Scan for the cell matching the given text and deliver its (x, y) coordinate at center. 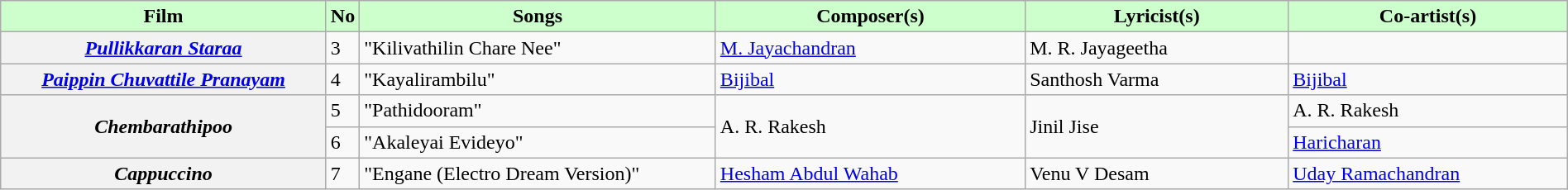
M. R. Jayageetha (1157, 48)
Haricharan (1428, 142)
Jinil Jise (1157, 126)
"Akaleyai Evideyo" (538, 142)
Chembarathipoo (164, 126)
Paippin Chuvattile Pranayam (164, 79)
4 (342, 79)
Composer(s) (870, 17)
Co-artist(s) (1428, 17)
Uday Ramachandran (1428, 173)
7 (342, 173)
Santhosh Varma (1157, 79)
Songs (538, 17)
Hesham Abdul Wahab (870, 173)
Lyricist(s) (1157, 17)
No (342, 17)
"Engane (Electro Dream Version)" (538, 173)
Pullikkaran Staraa (164, 48)
M. Jayachandran (870, 48)
Film (164, 17)
6 (342, 142)
Venu V Desam (1157, 173)
"Pathidooram" (538, 111)
"Kayalirambilu" (538, 79)
5 (342, 111)
"Kilivathilin Chare Nee" (538, 48)
Cappuccino (164, 173)
3 (342, 48)
